Scan for the cell matching the given text and deliver its (X, Y) coordinate at center. 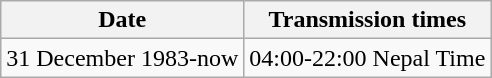
04:00-22:00 Nepal Time (368, 58)
31 December 1983-now (122, 58)
Date (122, 20)
Transmission times (368, 20)
